For the text-containing cell, return its midpoint in (x, y) coordinate format. 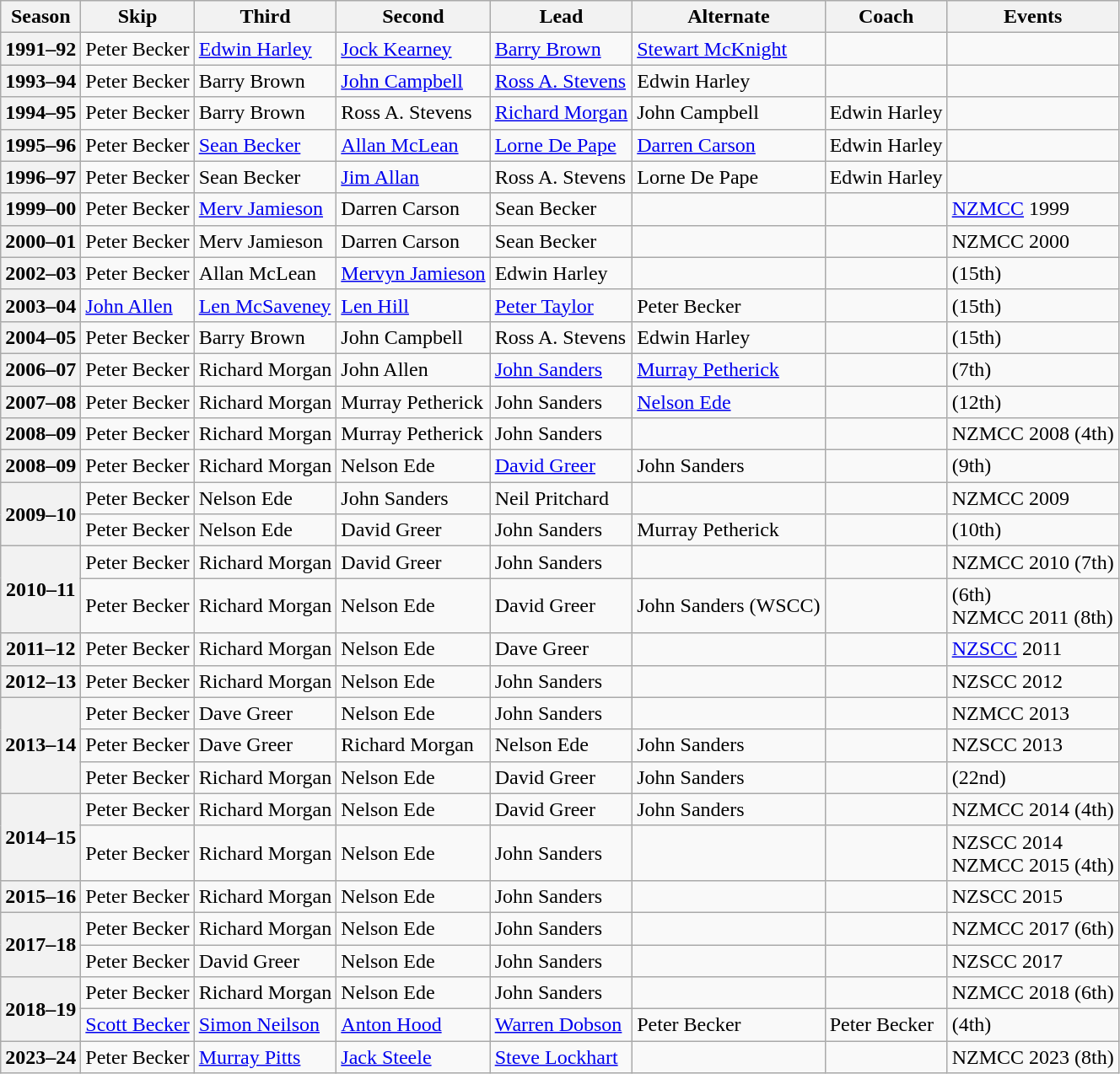
2004–05 (40, 337)
(9th) (1032, 466)
1995–96 (40, 145)
Season (40, 17)
2009–10 (40, 514)
(4th) (1032, 1025)
Third (265, 17)
Coach (886, 17)
Steve Lockhart (562, 1057)
NZMCC 2013 (1032, 713)
NZSCC 2012 (1032, 681)
1994–95 (40, 113)
Stewart McKnight (729, 49)
(12th) (1032, 402)
Events (1032, 17)
Warren Dobson (562, 1025)
NZMCC 2014 (4th) (1032, 809)
2011–12 (40, 649)
1999–00 (40, 209)
2018–19 (40, 1009)
Lead (562, 17)
NZMCC 2018 (6th) (1032, 993)
Len McSaveney (265, 305)
Alternate (729, 17)
2017–18 (40, 944)
1996–97 (40, 177)
2012–13 (40, 681)
2013–14 (40, 745)
John Sanders (WSCC) (729, 605)
Simon Neilson (265, 1025)
Peter Taylor (562, 305)
2010–11 (40, 590)
2003–04 (40, 305)
NZSCC 2017 (1032, 960)
NZMCC 2017 (6th) (1032, 928)
1993–94 (40, 81)
NZMCC 2010 (7th) (1032, 562)
2015–16 (40, 896)
NZMCC 2009 (1032, 498)
Anton Hood (413, 1025)
NZSCC 2014 NZMCC 2015 (4th) (1032, 853)
NZMCC 2000 (1032, 241)
(10th) (1032, 530)
NZMCC 2008 (4th) (1032, 434)
2000–01 (40, 241)
2006–07 (40, 369)
Murray Pitts (265, 1057)
Jack Steele (413, 1057)
Scott Becker (137, 1025)
1991–92 (40, 49)
2007–08 (40, 402)
2002–03 (40, 273)
(6th)NZMCC 2011 (8th) (1032, 605)
Len Hill (413, 305)
Jim Allan (413, 177)
Jock Kearney (413, 49)
NZMCC 1999 (1032, 209)
Skip (137, 17)
2014–15 (40, 836)
Neil Pritchard (562, 498)
(22nd) (1032, 777)
2023–24 (40, 1057)
NZSCC 2015 (1032, 896)
Mervyn Jamieson (413, 273)
NZSCC 2011 (1032, 649)
NZMCC 2023 (8th) (1032, 1057)
Second (413, 17)
NZSCC 2013 (1032, 745)
(7th) (1032, 369)
